Capture the cell that displays the provided text and extract its (x, y) central coordinate. 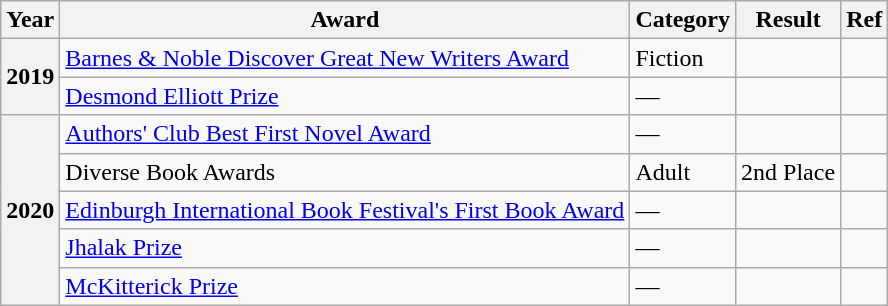
Result (788, 20)
Award (345, 20)
Jhalak Prize (345, 248)
Adult (683, 172)
Fiction (683, 58)
Barnes & Noble Discover Great New Writers Award (345, 58)
2020 (30, 210)
McKitterick Prize (345, 286)
2nd Place (788, 172)
Edinburgh International Book Festival's First Book Award (345, 210)
Ref (864, 20)
Diverse Book Awards (345, 172)
Desmond Elliott Prize (345, 96)
2019 (30, 77)
Category (683, 20)
Year (30, 20)
Authors' Club Best First Novel Award (345, 134)
